Pinpoint the cell where the given text exists, returning its (X, Y) midpoint coordinate. 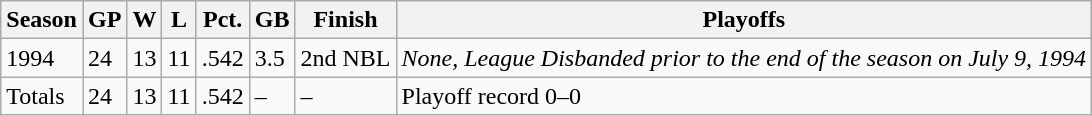
None, League Disbanded prior to the end of the season on July 9, 1994 (744, 58)
Season (42, 20)
L (179, 20)
2nd NBL (346, 58)
Playoff record 0–0 (744, 96)
1994 (42, 58)
Totals (42, 96)
GP (104, 20)
GB (272, 20)
Pct. (222, 20)
Finish (346, 20)
3.5 (272, 58)
W (144, 20)
Playoffs (744, 20)
